Determine the [x, y] coordinate at the center of the cell enclosing the given text.  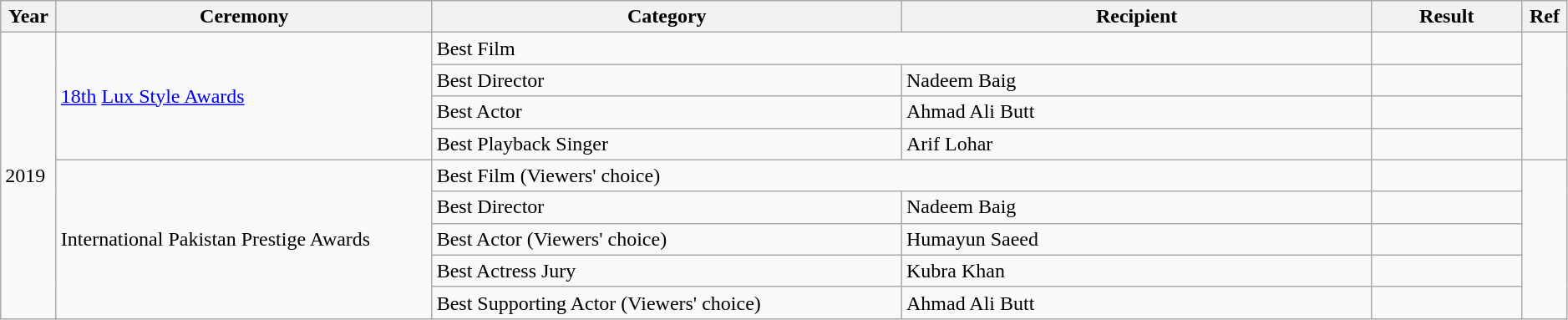
Kubra Khan [1136, 271]
Category [667, 17]
Humayun Saeed [1136, 239]
Best Supporting Actor (Viewers' choice) [667, 302]
Result [1447, 17]
Best Actor [667, 112]
Arif Lohar [1136, 144]
Best Playback Singer [667, 144]
Best Film (Viewers' choice) [902, 175]
Best Film [902, 48]
18th Lux Style Awards [244, 96]
Year [28, 17]
2019 [28, 175]
Ceremony [244, 17]
Recipient [1136, 17]
Best Actor (Viewers' choice) [667, 239]
Best Actress Jury [667, 271]
Ref [1545, 17]
International Pakistan Prestige Awards [244, 239]
